From the cell containing the given text, extract its center point as [X, Y] coordinate. 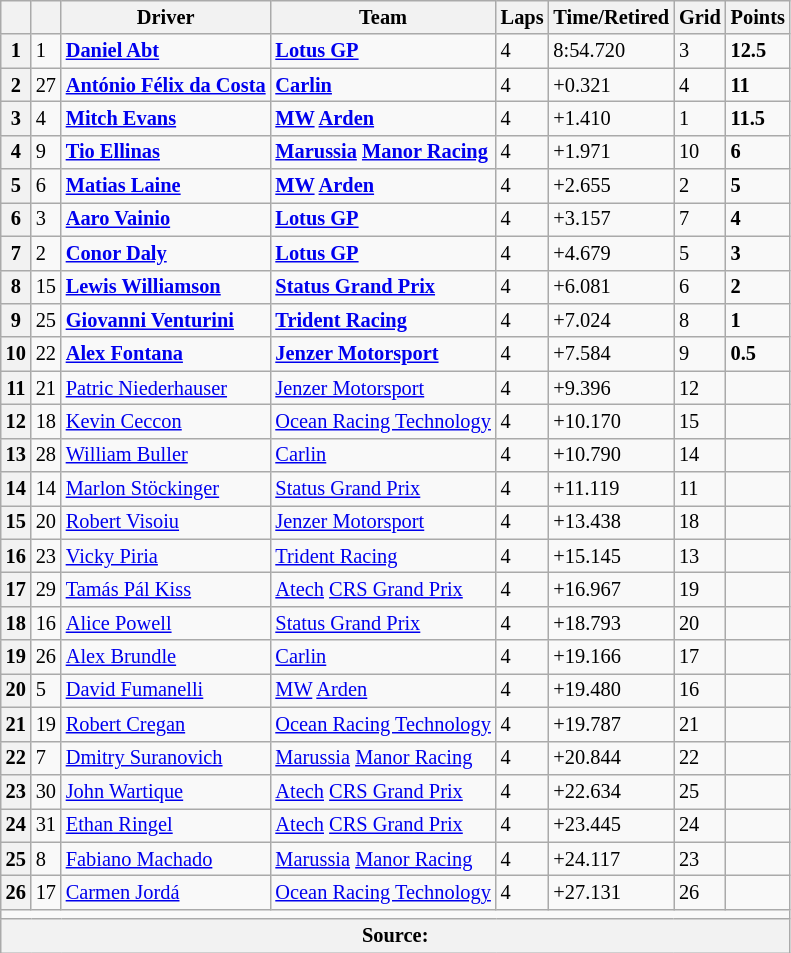
+9.396 [611, 388]
Time/Retired [611, 17]
+0.321 [611, 85]
11.5 [758, 118]
28 [46, 455]
+11.119 [611, 489]
Source: [396, 936]
Alice Powell [166, 623]
Team [382, 17]
Laps [522, 17]
+10.170 [611, 421]
António Félix da Costa [166, 85]
30 [46, 791]
+18.793 [611, 623]
+13.438 [611, 522]
31 [46, 825]
Mitch Evans [166, 118]
+3.157 [611, 219]
Aaro Vainio [166, 219]
+6.081 [611, 287]
+4.679 [611, 253]
+10.790 [611, 455]
+27.131 [611, 892]
8:54.720 [611, 51]
Tamás Pál Kiss [166, 589]
Tio Ellinas [166, 152]
Kevin Ceccon [166, 421]
+7.024 [611, 320]
+2.655 [611, 186]
Driver [166, 17]
+15.145 [611, 556]
+23.445 [611, 825]
Lewis Williamson [166, 287]
Giovanni Venturini [166, 320]
+19.166 [611, 657]
+1.410 [611, 118]
+7.584 [611, 354]
Grid [700, 17]
Carmen Jordá [166, 892]
Fabiano Machado [166, 859]
+19.480 [611, 690]
Marlon Stöckinger [166, 489]
+19.787 [611, 724]
John Wartique [166, 791]
Robert Cregan [166, 724]
Ethan Ringel [166, 825]
Alex Fontana [166, 354]
29 [46, 589]
Daniel Abt [166, 51]
Vicky Piria [166, 556]
+24.117 [611, 859]
Points [758, 17]
+20.844 [611, 758]
12.5 [758, 51]
27 [46, 85]
William Buller [166, 455]
+16.967 [611, 589]
Dmitry Suranovich [166, 758]
Alex Brundle [166, 657]
Robert Visoiu [166, 522]
+1.971 [611, 152]
Patric Niederhauser [166, 388]
Matias Laine [166, 186]
Conor Daly [166, 253]
+22.634 [611, 791]
0.5 [758, 354]
David Fumanelli [166, 690]
